Locate the cell with the specified text and output its [X, Y] center coordinate. 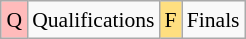
F [171, 20]
Q [14, 20]
Qualifications [93, 20]
Finals [214, 20]
